Scan for the cell matching the given text and deliver its (X, Y) coordinate at center. 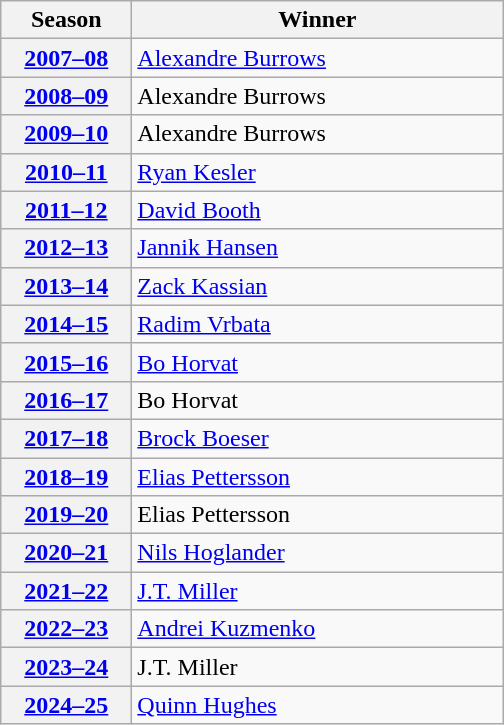
Andrei Kuzmenko (318, 629)
2010–11 (66, 172)
2021–22 (66, 591)
David Booth (318, 210)
2020–21 (66, 553)
2012–13 (66, 248)
Ryan Kesler (318, 172)
Nils Hoglander (318, 553)
2016–17 (66, 400)
2009–10 (66, 134)
2023–24 (66, 667)
2017–18 (66, 438)
Jannik Hansen (318, 248)
2007–08 (66, 58)
2024–25 (66, 705)
2013–14 (66, 286)
2011–12 (66, 210)
2019–20 (66, 515)
2015–16 (66, 362)
Brock Boeser (318, 438)
Winner (318, 20)
2022–23 (66, 629)
2014–15 (66, 324)
2018–19 (66, 477)
Radim Vrbata (318, 324)
Quinn Hughes (318, 705)
Zack Kassian (318, 286)
Season (66, 20)
2008–09 (66, 96)
